Search for the cell housing the specified text and yield its (X, Y) center coordinate. 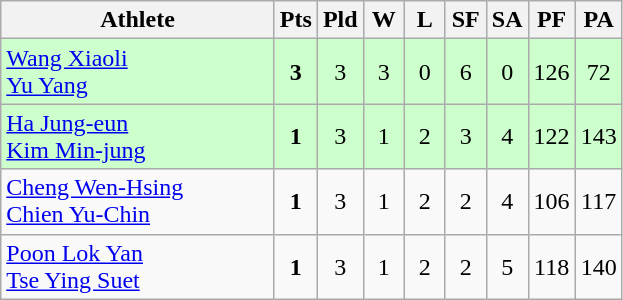
Pld (340, 20)
SF (466, 20)
5 (507, 266)
106 (552, 202)
122 (552, 136)
72 (598, 72)
W (384, 20)
Poon Lok Yan Tse Ying Suet (138, 266)
PA (598, 20)
Ha Jung-eun Kim Min-jung (138, 136)
140 (598, 266)
117 (598, 202)
L (424, 20)
SA (507, 20)
Pts (296, 20)
6 (466, 72)
143 (598, 136)
Cheng Wen-Hsing Chien Yu-Chin (138, 202)
PF (552, 20)
Athlete (138, 20)
126 (552, 72)
118 (552, 266)
Wang Xiaoli Yu Yang (138, 72)
